Determine the [x, y] coordinate at the center of the cell enclosing the given text.  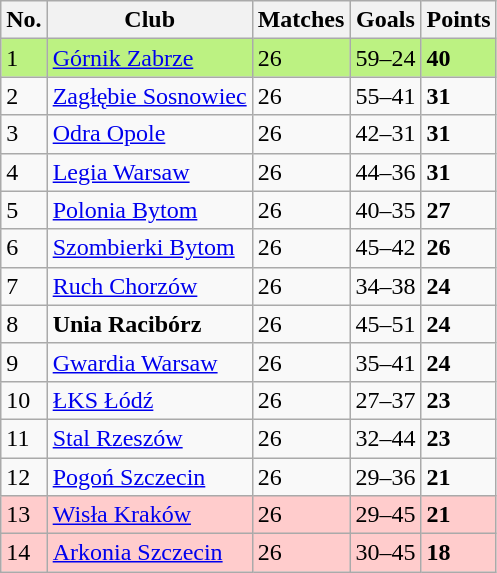
35–41 [386, 362]
Legia Warsaw [150, 172]
Ruch Chorzów [150, 286]
ŁKS Łódź [150, 400]
Stal Rzeszów [150, 438]
29–45 [386, 515]
29–36 [386, 477]
No. [24, 20]
40–35 [386, 210]
Górnik Zabrze [150, 58]
Polonia Bytom [150, 210]
2 [24, 96]
Unia Racibórz [150, 324]
Arkonia Szczecin [150, 553]
9 [24, 362]
Szombierki Bytom [150, 248]
40 [458, 58]
Pogoń Szczecin [150, 477]
45–42 [386, 248]
18 [458, 553]
44–36 [386, 172]
12 [24, 477]
Gwardia Warsaw [150, 362]
Club [150, 20]
34–38 [386, 286]
Points [458, 20]
30–45 [386, 553]
27 [458, 210]
14 [24, 553]
55–41 [386, 96]
27–37 [386, 400]
32–44 [386, 438]
Odra Opole [150, 134]
7 [24, 286]
Matches [301, 20]
59–24 [386, 58]
8 [24, 324]
4 [24, 172]
42–31 [386, 134]
Goals [386, 20]
6 [24, 248]
10 [24, 400]
11 [24, 438]
Zagłębie Sosnowiec [150, 96]
3 [24, 134]
1 [24, 58]
13 [24, 515]
5 [24, 210]
Wisła Kraków [150, 515]
45–51 [386, 324]
